Locate the cell with the specified text and output its (x, y) center coordinate. 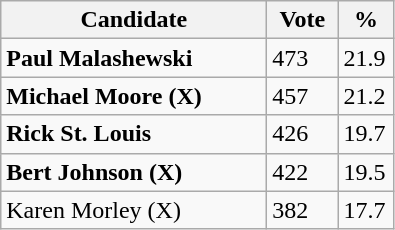
Vote (302, 20)
21.9 (366, 58)
426 (302, 134)
17.7 (366, 210)
19.7 (366, 134)
19.5 (366, 172)
Rick St. Louis (134, 134)
422 (302, 172)
Candidate (134, 20)
Paul Malashewski (134, 58)
Bert Johnson (X) (134, 172)
Michael Moore (X) (134, 96)
457 (302, 96)
% (366, 20)
Karen Morley (X) (134, 210)
21.2 (366, 96)
382 (302, 210)
473 (302, 58)
